Return the (x, y) coordinate for the center point of the cell that contains the specified text.  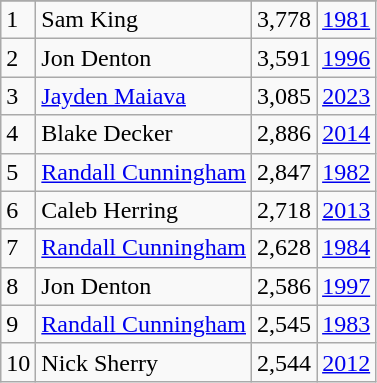
2014 (346, 134)
1984 (346, 248)
Jayden Maiava (144, 96)
1996 (346, 58)
2023 (346, 96)
Sam King (144, 20)
8 (18, 286)
1983 (346, 324)
1982 (346, 172)
1997 (346, 286)
2012 (346, 362)
2013 (346, 210)
2,628 (284, 248)
7 (18, 248)
3 (18, 96)
9 (18, 324)
1981 (346, 20)
Nick Sherry (144, 362)
2,544 (284, 362)
Caleb Herring (144, 210)
5 (18, 172)
6 (18, 210)
3,591 (284, 58)
2 (18, 58)
2,718 (284, 210)
2,545 (284, 324)
3,778 (284, 20)
2,586 (284, 286)
1 (18, 20)
3,085 (284, 96)
4 (18, 134)
10 (18, 362)
Blake Decker (144, 134)
2,886 (284, 134)
2,847 (284, 172)
